Capture the cell that displays the provided text and extract its (X, Y) central coordinate. 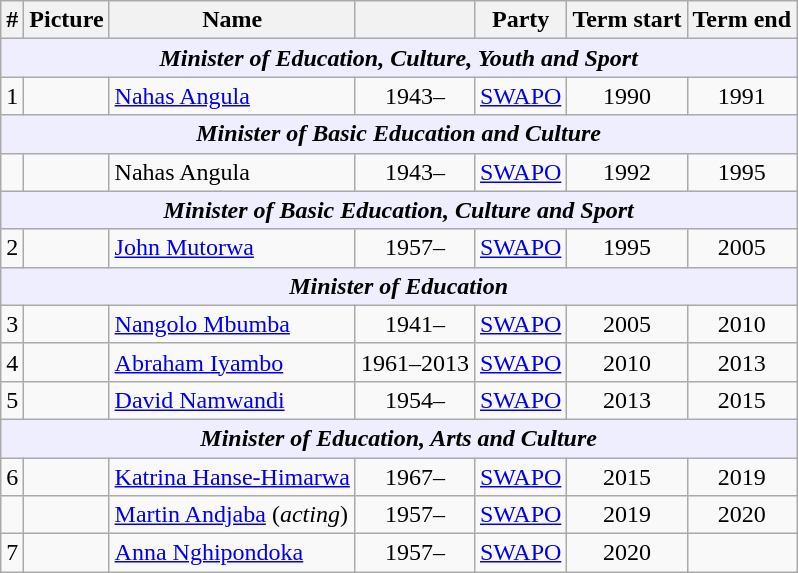
1967– (414, 477)
David Namwandi (232, 400)
1991 (742, 96)
6 (12, 477)
Picture (66, 20)
5 (12, 400)
Name (232, 20)
Katrina Hanse-Himarwa (232, 477)
1992 (627, 172)
Minister of Education (399, 286)
4 (12, 362)
Anna Nghipondoka (232, 553)
Minister of Basic Education, Culture and Sport (399, 210)
1941– (414, 324)
1 (12, 96)
Abraham Iyambo (232, 362)
Term end (742, 20)
Minister of Education, Culture, Youth and Sport (399, 58)
Party (520, 20)
1961–2013 (414, 362)
# (12, 20)
1990 (627, 96)
3 (12, 324)
Martin Andjaba (acting) (232, 515)
1954– (414, 400)
2 (12, 248)
7 (12, 553)
Nangolo Mbumba (232, 324)
John Mutorwa (232, 248)
Minister of Basic Education and Culture (399, 134)
Minister of Education, Arts and Culture (399, 438)
Term start (627, 20)
